Search for the cell housing the specified text and yield its [x, y] center coordinate. 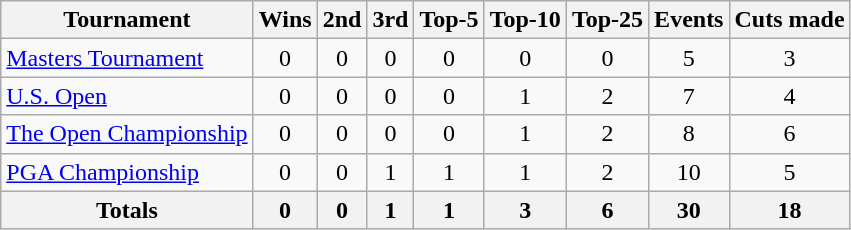
Top-5 [449, 20]
Top-25 [607, 20]
7 [689, 96]
Totals [127, 210]
Cuts made [790, 20]
Wins [285, 20]
Tournament [127, 20]
2nd [342, 20]
U.S. Open [127, 96]
Masters Tournament [127, 58]
The Open Championship [127, 134]
10 [689, 172]
PGA Championship [127, 172]
Events [689, 20]
4 [790, 96]
30 [689, 210]
3rd [390, 20]
18 [790, 210]
Top-10 [525, 20]
8 [689, 134]
